From the cell containing the given text, extract its center point as (X, Y) coordinate. 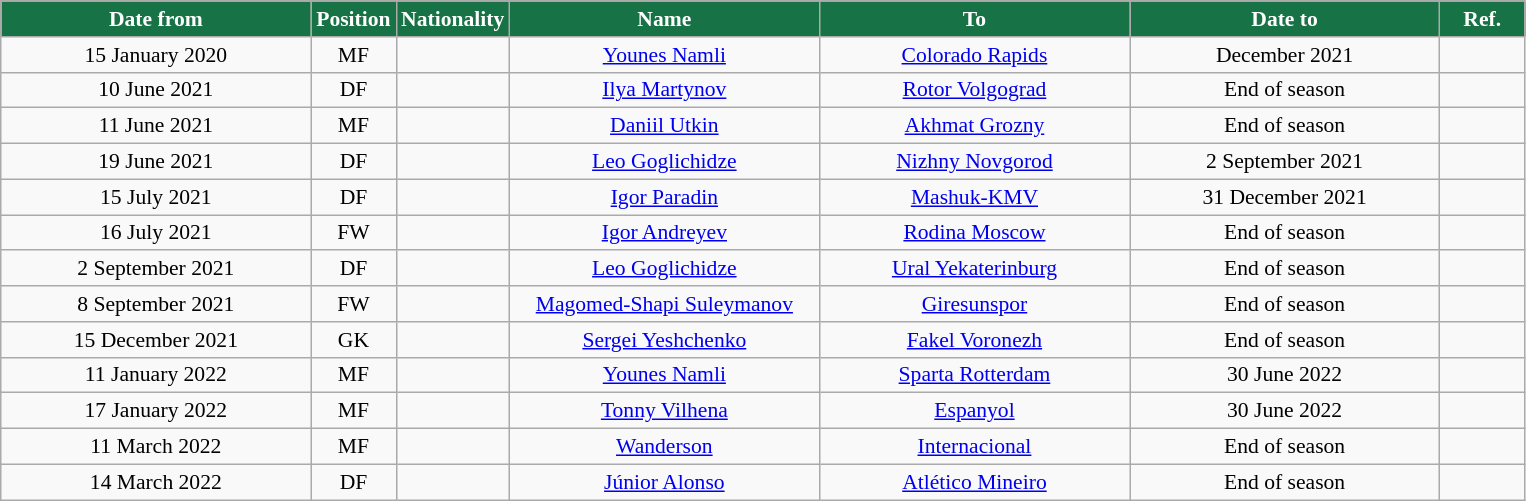
11 January 2022 (156, 375)
Magomed-Shapi Suleymanov (664, 304)
Mashuk-KMV (974, 197)
Internacional (974, 447)
Ilya Martynov (664, 90)
Ref. (1482, 19)
Atlético Mineiro (974, 482)
10 June 2021 (156, 90)
11 June 2021 (156, 126)
14 March 2022 (156, 482)
Wanderson (664, 447)
Giresunspor (974, 304)
8 September 2021 (156, 304)
Sergei Yeshchenko (664, 340)
To (974, 19)
15 July 2021 (156, 197)
Date to (1285, 19)
19 June 2021 (156, 162)
Igor Paradin (664, 197)
Fakel Voronezh (974, 340)
December 2021 (1285, 55)
Date from (156, 19)
Espanyol (974, 411)
31 December 2021 (1285, 197)
GK (354, 340)
16 July 2021 (156, 233)
Rodina Moscow (974, 233)
Ural Yekaterinburg (974, 269)
Position (354, 19)
Daniil Utkin (664, 126)
Akhmat Grozny (974, 126)
Tonny Vilhena (664, 411)
Sparta Rotterdam (974, 375)
15 December 2021 (156, 340)
Nationality (452, 19)
Nizhny Novgorod (974, 162)
Júnior Alonso (664, 482)
Colorado Rapids (974, 55)
Name (664, 19)
Igor Andreyev (664, 233)
15 January 2020 (156, 55)
11 March 2022 (156, 447)
17 January 2022 (156, 411)
Rotor Volgograd (974, 90)
